Pinpoint the cell where the given text exists, returning its [x, y] midpoint coordinate. 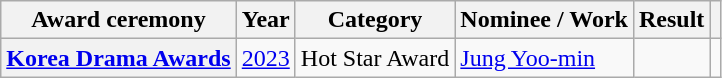
Jung Yoo-min [544, 58]
Korea Drama Awards [118, 58]
2023 [266, 58]
Category [375, 20]
Hot Star Award [375, 58]
Award ceremony [118, 20]
Nominee / Work [544, 20]
Year [266, 20]
Result [671, 20]
